Extract the [X, Y] coordinate from the center of the cell holding the provided text.  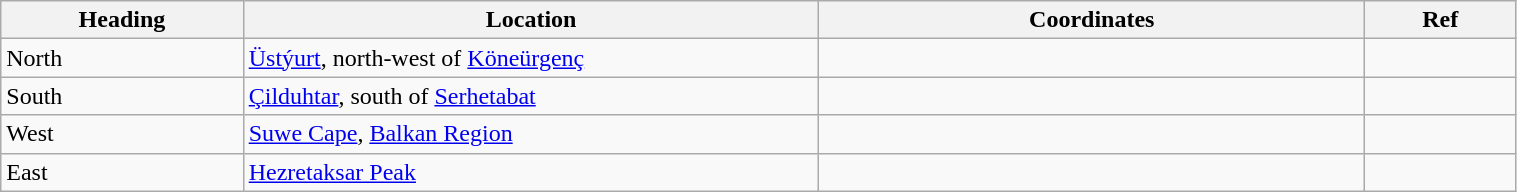
Coordinates [1092, 20]
East [122, 172]
Ref [1440, 20]
Çilduhtar, south of Serhetabat [531, 96]
Hezretaksar Peak [531, 172]
Suwe Cape, Balkan Region [531, 134]
Heading [122, 20]
South [122, 96]
West [122, 134]
North [122, 58]
Location [531, 20]
Üstýurt, north-west of Köneürgenç [531, 58]
